Capture the cell that displays the provided text and extract its (x, y) central coordinate. 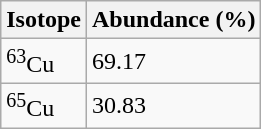
30.83 (173, 106)
65Cu (44, 106)
69.17 (173, 62)
Abundance (%) (173, 20)
63Cu (44, 62)
Isotope (44, 20)
